Pinpoint the cell where the given text exists, returning its [x, y] midpoint coordinate. 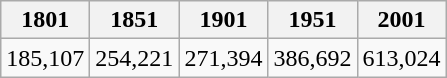
185,107 [46, 58]
1951 [312, 20]
254,221 [134, 58]
1851 [134, 20]
1801 [46, 20]
1901 [224, 20]
386,692 [312, 58]
2001 [402, 20]
271,394 [224, 58]
613,024 [402, 58]
